Return [x, y] of the center of cell containing provided text 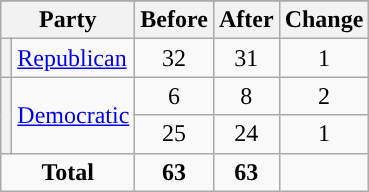
Republican [74, 58]
32 [174, 58]
2 [324, 96]
Before [174, 20]
31 [246, 58]
6 [174, 96]
8 [246, 96]
Party [68, 20]
25 [174, 134]
Total [68, 172]
Change [324, 20]
After [246, 20]
Democratic [74, 115]
24 [246, 134]
